Determine the [x, y] coordinate at the center of the cell enclosing the given text.  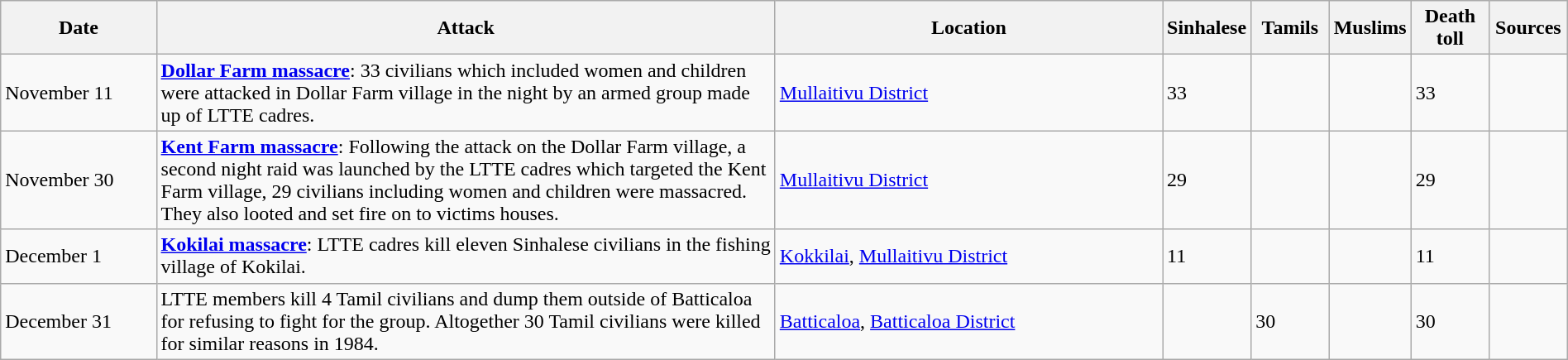
Sinhalese [1207, 28]
Tamils [1290, 28]
Sources [1528, 28]
Location [968, 28]
Kokkilai, Mullaitivu District [968, 257]
Death toll [1450, 28]
December 1 [79, 257]
November 30 [79, 180]
November 11 [79, 93]
December 31 [79, 321]
Muslims [1370, 28]
Date [79, 28]
Batticaloa, Batticaloa District [968, 321]
Kokilai massacre: LTTE cadres kill eleven Sinhalese civilians in the fishing village of Kokilai. [466, 257]
Attack [466, 28]
